From the cell containing the given text, extract its center point as (x, y) coordinate. 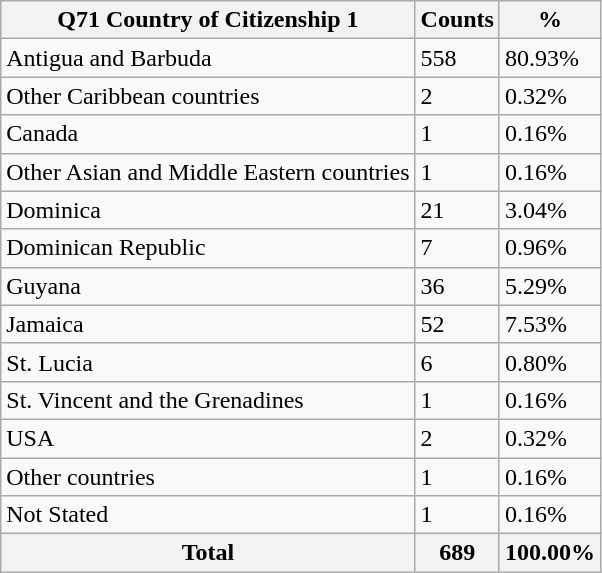
Not Stated (208, 515)
Other Caribbean countries (208, 96)
Guyana (208, 286)
Other countries (208, 477)
Q71 Country of Citizenship 1 (208, 20)
Total (208, 553)
7.53% (550, 324)
Dominican Republic (208, 248)
558 (457, 58)
36 (457, 286)
80.93% (550, 58)
100.00% (550, 553)
Antigua and Barbuda (208, 58)
Other Asian and Middle Eastern countries (208, 172)
0.96% (550, 248)
6 (457, 362)
0.80% (550, 362)
St. Vincent and the Grenadines (208, 400)
Jamaica (208, 324)
Canada (208, 134)
Dominica (208, 210)
7 (457, 248)
21 (457, 210)
Counts (457, 20)
3.04% (550, 210)
USA (208, 438)
% (550, 20)
52 (457, 324)
5.29% (550, 286)
689 (457, 553)
St. Lucia (208, 362)
